Determine the (x, y) coordinate at the center of the cell enclosing the given text.  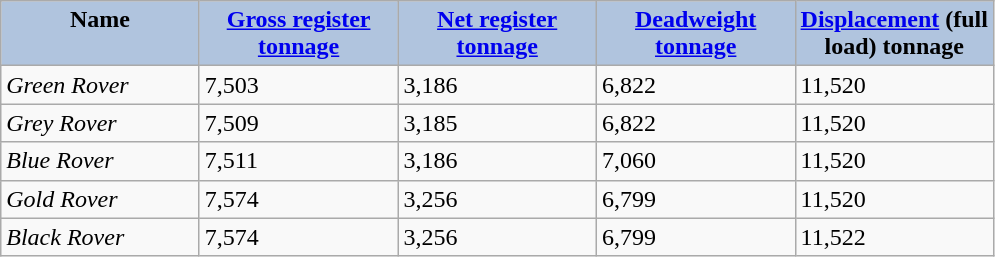
7,509 (298, 123)
3,185 (498, 123)
7,060 (696, 161)
Blue Rover (100, 161)
Net register tonnage (498, 34)
Name (100, 34)
Gross register tonnage (298, 34)
7,503 (298, 85)
Gold Rover (100, 199)
Displacement (full load) tonnage (894, 34)
7,511 (298, 161)
Deadweight tonnage (696, 34)
Green Rover (100, 85)
11,522 (894, 237)
Grey Rover (100, 123)
Black Rover (100, 237)
